Provide the (X, Y) coordinate of the cell's center where the given text is located.  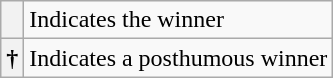
† (12, 58)
Indicates a posthumous winner (178, 58)
Indicates the winner (178, 20)
